Return the [x, y] coordinate for the center point of the cell that contains the specified text.  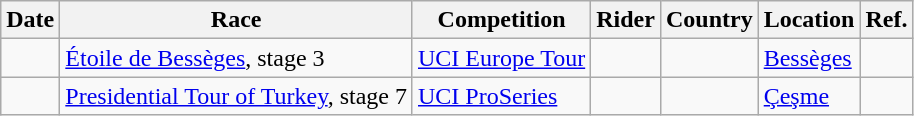
Çeşme [809, 96]
Race [236, 20]
Presidential Tour of Turkey, stage 7 [236, 96]
Rider [626, 20]
Ref. [886, 20]
UCI ProSeries [501, 96]
UCI Europe Tour [501, 58]
Country [709, 20]
Competition [501, 20]
Bessèges [809, 58]
Date [30, 20]
Étoile de Bessèges, stage 3 [236, 58]
Location [809, 20]
